Capture the cell that displays the provided text and extract its [X, Y] central coordinate. 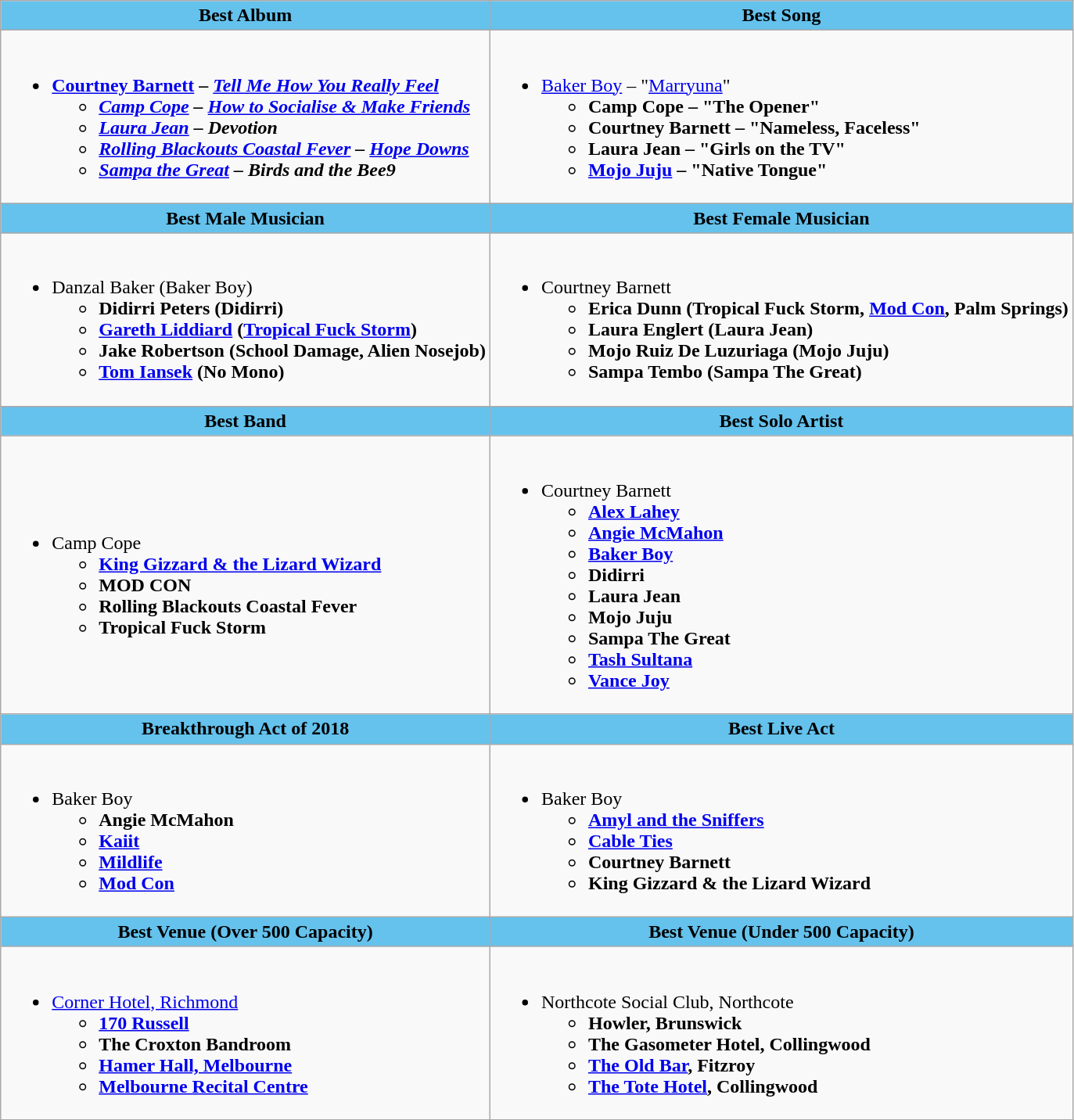
Camp CopeKing Gizzard & the Lizard WizardMOD CONRolling Blackouts Coastal FeverTropical Fuck Storm [246, 575]
Best Solo Artist [781, 421]
Best Album [246, 16]
Best Venue (Under 500 Capacity) [781, 932]
Baker BoyAngie McMahonKaiitMildlifeMod Con [246, 831]
Baker Boy – "Marryuna"Camp Cope – "The Opener"Courtney Barnett – "Nameless, Faceless"Laura Jean – "Girls on the TV"Mojo Juju – "Native Tongue" [781, 117]
Courtney BarnettAlex LaheyAngie McMahonBaker BoyDidirriLaura JeanMojo JujuSampa The GreatTash SultanaVance Joy [781, 575]
Baker BoyAmyl and the SniffersCable TiesCourtney BarnettKing Gizzard & the Lizard Wizard [781, 831]
Corner Hotel, Richmond170 RussellThe Croxton BandroomHamer Hall, MelbourneMelbourne Recital Centre [246, 1032]
Best Live Act [781, 729]
Best Song [781, 16]
Best Band [246, 421]
Breakthrough Act of 2018 [246, 729]
Best Female Musician [781, 218]
Northcote Social Club, NorthcoteHowler, BrunswickThe Gasometer Hotel, CollingwoodThe Old Bar, FitzroyThe Tote Hotel, Collingwood [781, 1032]
Best Male Musician [246, 218]
Best Venue (Over 500 Capacity) [246, 932]
